Search for the cell housing the specified text and yield its (x, y) center coordinate. 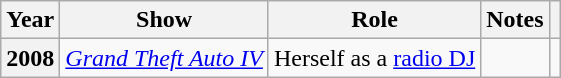
Notes (515, 20)
Role (374, 20)
Herself as a radio DJ (374, 58)
Show (164, 20)
Grand Theft Auto IV (164, 58)
2008 (30, 58)
Year (30, 20)
